From the cell containing the given text, extract its center point as [X, Y] coordinate. 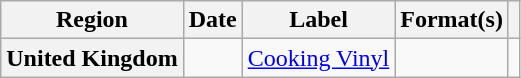
Cooking Vinyl [318, 58]
Label [318, 20]
Region [92, 20]
Format(s) [452, 20]
Date [212, 20]
United Kingdom [92, 58]
